Scan for the cell matching the given text and deliver its (X, Y) coordinate at center. 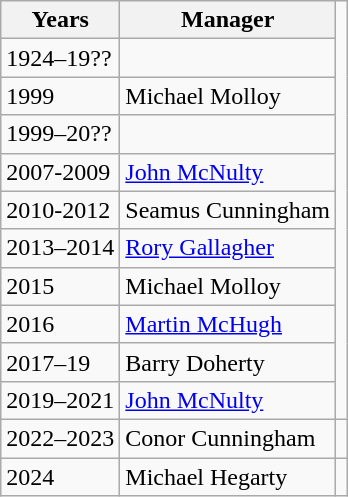
2007-2009 (60, 172)
Seamus Cunningham (228, 210)
Michael Hegarty (228, 477)
1924–19?? (60, 58)
2016 (60, 324)
Conor Cunningham (228, 438)
2022–2023 (60, 438)
Rory Gallagher (228, 248)
2010-2012 (60, 210)
Years (60, 20)
2015 (60, 286)
Martin McHugh (228, 324)
2017–19 (60, 362)
1999–20?? (60, 134)
2024 (60, 477)
Barry Doherty (228, 362)
Manager (228, 20)
1999 (60, 96)
2013–2014 (60, 248)
2019–2021 (60, 400)
